Find where the given text appears and provide that cell's center as (X, Y) coordinate. 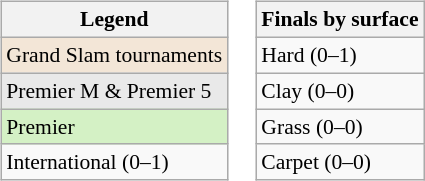
Finals by surface (340, 20)
Carpet (0–0) (340, 162)
Premier M & Premier 5 (114, 91)
Clay (0–0) (340, 91)
Grass (0–0) (340, 127)
Hard (0–1) (340, 55)
Premier (114, 127)
International (0–1) (114, 162)
Grand Slam tournaments (114, 55)
Legend (114, 20)
